Output the [x, y] coordinate of the center of the cell containing the given text.  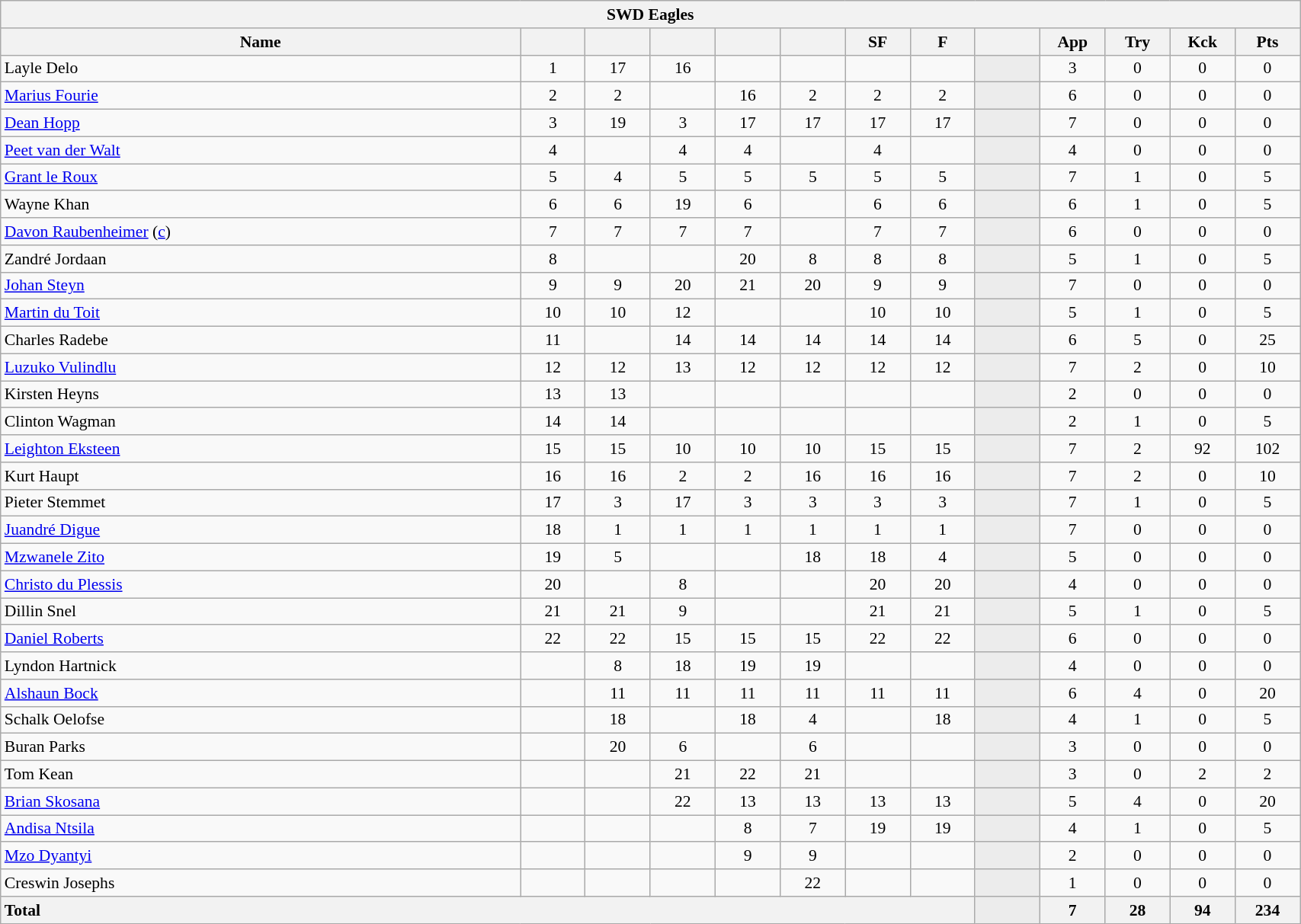
App [1073, 42]
Tom Kean [261, 775]
Pts [1267, 42]
Juandré Digue [261, 530]
Name [261, 42]
25 [1267, 341]
Marius Fourie [261, 96]
Total [488, 910]
SF [878, 42]
Try [1137, 42]
Kck [1203, 42]
Schalk Oelofse [261, 720]
Johan Steyn [261, 286]
Clinton Wagman [261, 422]
102 [1267, 449]
Christo du Plessis [261, 584]
94 [1203, 910]
SWD Eagles [651, 14]
Zandré Jordaan [261, 259]
Kirsten Heyns [261, 395]
Mzo Dyantyi [261, 856]
92 [1203, 449]
Buran Parks [261, 747]
Creswin Josephs [261, 883]
Lyndon Hartnick [261, 666]
Layle Delo [261, 69]
Leighton Eksteen [261, 449]
Daniel Roberts [261, 639]
Peet van der Walt [261, 150]
Luzuko Vulindlu [261, 367]
Charles Radebe [261, 341]
28 [1137, 910]
Davon Raubenheimer (c) [261, 232]
F [942, 42]
Martin du Toit [261, 313]
Mzwanele Zito [261, 558]
234 [1267, 910]
Wayne Khan [261, 205]
Alshaun Bock [261, 693]
Brian Skosana [261, 801]
Pieter Stemmet [261, 503]
Dean Hopp [261, 123]
Kurt Haupt [261, 476]
Andisa Ntsila [261, 829]
Grant le Roux [261, 177]
Dillin Snel [261, 612]
